Scan for the cell matching the given text and deliver its (x, y) coordinate at center. 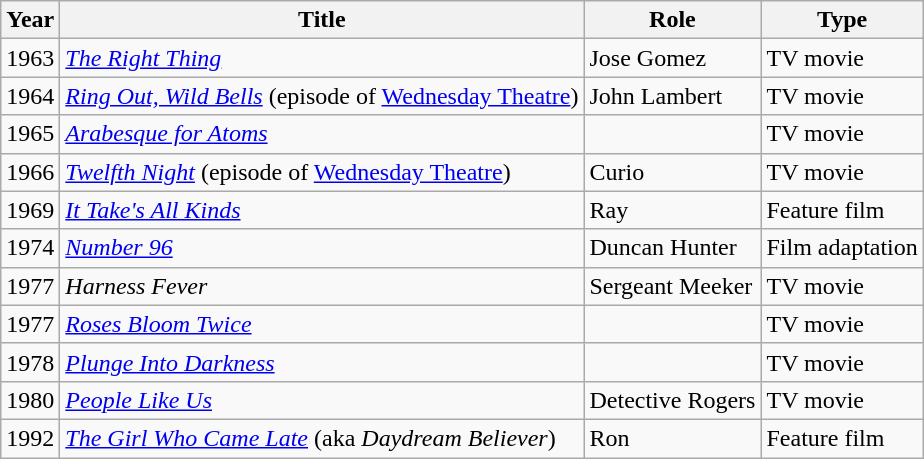
Twelfth Night (episode of Wednesday Theatre) (322, 172)
The Right Thing (322, 58)
Type (842, 20)
Ray (672, 210)
Roses Bloom Twice (322, 324)
Year (30, 20)
Arabesque for Atoms (322, 134)
Sergeant Meeker (672, 286)
1974 (30, 248)
1980 (30, 400)
Plunge Into Darkness (322, 362)
Role (672, 20)
Harness Fever (322, 286)
1964 (30, 96)
Duncan Hunter (672, 248)
The Girl Who Came Late (aka Daydream Believer) (322, 438)
Ron (672, 438)
John Lambert (672, 96)
Detective Rogers (672, 400)
1992 (30, 438)
Jose Gomez (672, 58)
Curio (672, 172)
Title (322, 20)
1965 (30, 134)
Number 96 (322, 248)
It Take's All Kinds (322, 210)
Film adaptation (842, 248)
1963 (30, 58)
1969 (30, 210)
People Like Us (322, 400)
1966 (30, 172)
1978 (30, 362)
Ring Out, Wild Bells (episode of Wednesday Theatre) (322, 96)
